Capture the cell that displays the provided text and extract its [x, y] central coordinate. 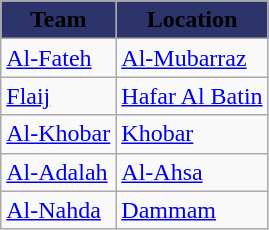
Team [58, 20]
Al-Mubarraz [192, 58]
Location [192, 20]
Al-Khobar [58, 134]
Khobar [192, 134]
Hafar Al Batin [192, 96]
Dammam [192, 210]
Al-Ahsa [192, 172]
Al-Nahda [58, 210]
Flaij [58, 96]
Al-Adalah [58, 172]
Al-Fateh [58, 58]
